Determine the (x, y) coordinate at the center of the cell enclosing the given text.  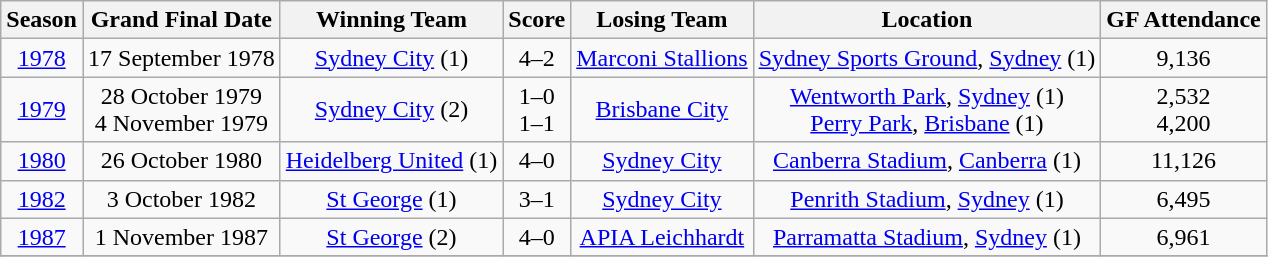
Winning Team (392, 20)
Parramatta Stadium, Sydney (1) (927, 237)
1982 (42, 199)
Location (927, 20)
Brisbane City (662, 110)
APIA Leichhardt (662, 237)
St George (1) (392, 199)
St George (2) (392, 237)
Sydney Sports Ground, Sydney (1) (927, 58)
Season (42, 20)
Sydney City (2) (392, 110)
Losing Team (662, 20)
1 November 1987 (181, 237)
Canberra Stadium, Canberra (1) (927, 161)
Heidelberg United (1) (392, 161)
28 October 1979 4 November 1979 (181, 110)
Penrith Stadium, Sydney (1) (927, 199)
1987 (42, 237)
1979 (42, 110)
11,126 (1184, 161)
6,961 (1184, 237)
1978 (42, 58)
3–1 (537, 199)
GF Attendance (1184, 20)
2,532 4,200 (1184, 110)
17 September 1978 (181, 58)
4–2 (537, 58)
9,136 (1184, 58)
Sydney City (1) (392, 58)
1–0 1–1 (537, 110)
6,495 (1184, 199)
Wentworth Park, Sydney (1) Perry Park, Brisbane (1) (927, 110)
Score (537, 20)
Marconi Stallions (662, 58)
Grand Final Date (181, 20)
3 October 1982 (181, 199)
1980 (42, 161)
26 October 1980 (181, 161)
